Return the (X, Y) coordinate for the center point of the cell that contains the specified text.  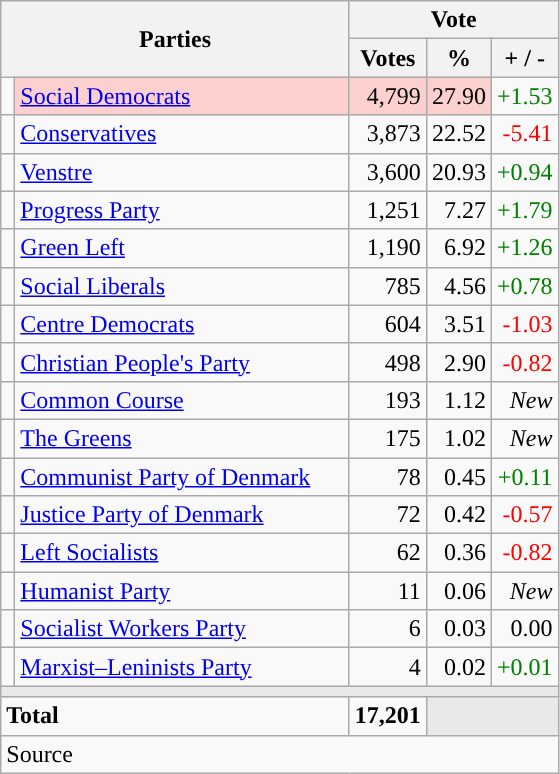
0.45 (458, 477)
62 (388, 553)
Social Liberals (182, 286)
+1.26 (524, 248)
+0.94 (524, 172)
Christian People's Party (182, 362)
20.93 (458, 172)
498 (388, 362)
-0.57 (524, 515)
Conservatives (182, 134)
0.03 (458, 629)
+1.53 (524, 96)
0.06 (458, 591)
+1.79 (524, 210)
4 (388, 667)
Common Course (182, 400)
1,190 (388, 248)
Parties (176, 39)
4.56 (458, 286)
2.90 (458, 362)
Venstre (182, 172)
1.02 (458, 438)
3.51 (458, 324)
+0.01 (524, 667)
175 (388, 438)
-1.03 (524, 324)
604 (388, 324)
0.42 (458, 515)
17,201 (388, 716)
22.52 (458, 134)
Social Democrats (182, 96)
+ / - (524, 58)
4,799 (388, 96)
72 (388, 515)
27.90 (458, 96)
78 (388, 477)
Source (280, 754)
11 (388, 591)
Justice Party of Denmark (182, 515)
Total (176, 716)
3,600 (388, 172)
7.27 (458, 210)
-5.41 (524, 134)
Left Socialists (182, 553)
1,251 (388, 210)
1.12 (458, 400)
3,873 (388, 134)
Vote (454, 20)
Progress Party (182, 210)
Votes (388, 58)
% (458, 58)
The Greens (182, 438)
Green Left (182, 248)
193 (388, 400)
6 (388, 629)
+0.78 (524, 286)
Humanist Party (182, 591)
Centre Democrats (182, 324)
0.36 (458, 553)
Socialist Workers Party (182, 629)
Communist Party of Denmark (182, 477)
0.02 (458, 667)
Marxist–Leninists Party (182, 667)
0.00 (524, 629)
+0.11 (524, 477)
6.92 (458, 248)
785 (388, 286)
